Return [x, y] of the center of cell containing provided text 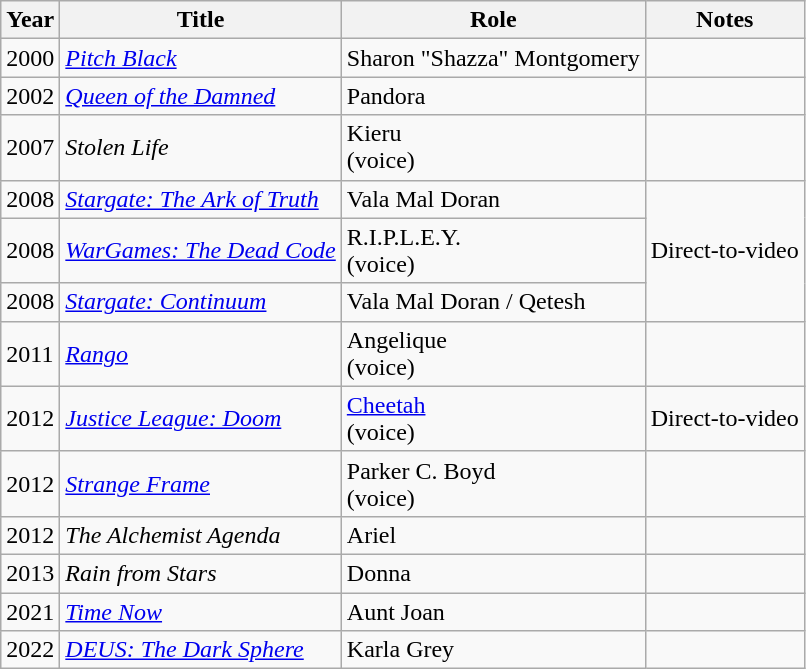
Pandora [493, 96]
Karla Grey [493, 650]
Rango [200, 354]
Notes [724, 20]
Angelique (voice) [493, 354]
Justice League: Doom [200, 418]
Vala Mal Doran / Qetesh [493, 302]
Time Now [200, 611]
Aunt Joan [493, 611]
2021 [30, 611]
2022 [30, 650]
Title [200, 20]
DEUS: The Dark Sphere [200, 650]
Donna [493, 573]
Vala Mal Doran [493, 199]
Cheetah (voice) [493, 418]
WarGames: The Dead Code [200, 250]
Stargate: The Ark of Truth [200, 199]
Role [493, 20]
Stargate: Continuum [200, 302]
Sharon "Shazza" Montgomery [493, 58]
2011 [30, 354]
2007 [30, 148]
Parker C. Boyd (voice) [493, 484]
Strange Frame [200, 484]
2002 [30, 96]
Pitch Black [200, 58]
Stolen Life [200, 148]
Kieru (voice) [493, 148]
Year [30, 20]
Queen of the Damned [200, 96]
Ariel [493, 535]
Rain from Stars [200, 573]
2013 [30, 573]
2000 [30, 58]
The Alchemist Agenda [200, 535]
R.I.P.L.E.Y. (voice) [493, 250]
